Extract the [x, y] coordinate from the center of the cell holding the provided text.  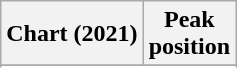
Chart (2021) [72, 34]
Peakposition [189, 34]
